Determine the [X, Y] coordinate at the center of the cell enclosing the given text.  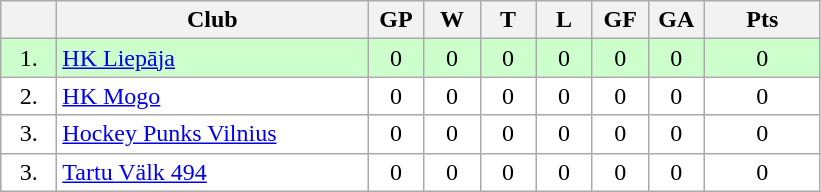
GP [396, 20]
2. [29, 96]
Hockey Punks Vilnius [212, 134]
T [508, 20]
HK Liepāja [212, 58]
W [452, 20]
GA [676, 20]
GF [620, 20]
Club [212, 20]
HK Mogo [212, 96]
L [564, 20]
Pts [762, 20]
1. [29, 58]
Tartu Välk 494 [212, 172]
